Output the (x, y) coordinate of the center of the cell containing the given text.  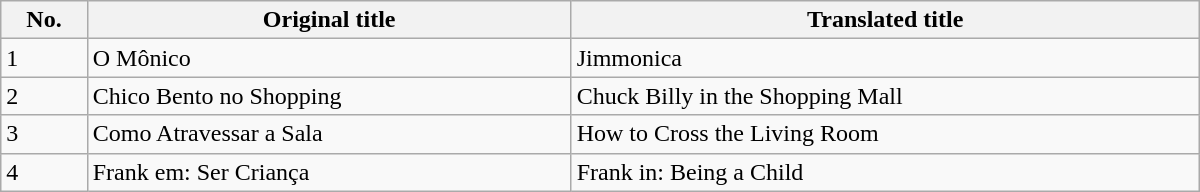
3 (44, 134)
Como Atravessar a Sala (329, 134)
Frank em: Ser Criança (329, 172)
O Mônico (329, 58)
Original title (329, 20)
Chuck Billy in the Shopping Mall (885, 96)
How to Cross the Living Room (885, 134)
No. (44, 20)
Chico Bento no Shopping (329, 96)
2 (44, 96)
1 (44, 58)
Translated title (885, 20)
Frank in: Being a Child (885, 172)
Jimmonica (885, 58)
4 (44, 172)
